Determine the (x, y) coordinate at the center of the cell enclosing the given text.  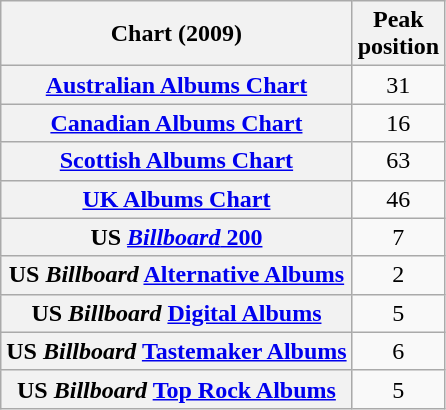
US Billboard Tastemaker Albums (176, 351)
46 (398, 199)
Chart (2009) (176, 34)
US Billboard Top Rock Albums (176, 389)
2 (398, 275)
63 (398, 161)
6 (398, 351)
16 (398, 123)
Canadian Albums Chart (176, 123)
7 (398, 237)
Scottish Albums Chart (176, 161)
Peak position (398, 34)
UK Albums Chart (176, 199)
US Billboard 200 (176, 237)
US Billboard Alternative Albums (176, 275)
31 (398, 85)
US Billboard Digital Albums (176, 313)
Australian Albums Chart (176, 85)
